Find where the given text appears and provide that cell's center as [X, Y] coordinate. 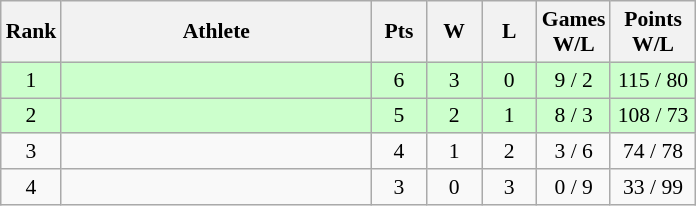
6 [398, 80]
Rank [32, 32]
9 / 2 [574, 80]
33 / 99 [652, 187]
74 / 78 [652, 152]
W [454, 32]
PointsW/L [652, 32]
L [510, 32]
Pts [398, 32]
8 / 3 [574, 116]
Athlete [216, 32]
5 [398, 116]
0 / 9 [574, 187]
115 / 80 [652, 80]
3 / 6 [574, 152]
108 / 73 [652, 116]
GamesW/L [574, 32]
